Detect which cell encompasses the target text, then output its (x, y) center coordinate. 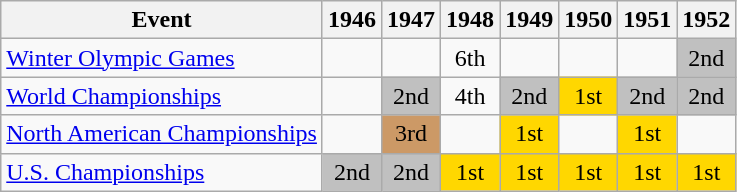
North American Championships (162, 134)
4th (470, 96)
1951 (648, 20)
1952 (706, 20)
U.S. Championships (162, 172)
1949 (530, 20)
Winter Olympic Games (162, 58)
1948 (470, 20)
3rd (412, 134)
6th (470, 58)
World Championships (162, 96)
1946 (352, 20)
Event (162, 20)
1950 (588, 20)
1947 (412, 20)
